Detect which cell encompasses the target text, then output its (X, Y) center coordinate. 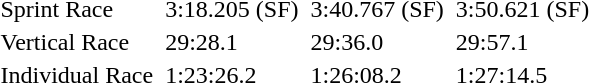
29:28.1 (232, 42)
29:36.0 (377, 42)
